Return (X, Y) of the center of cell containing provided text 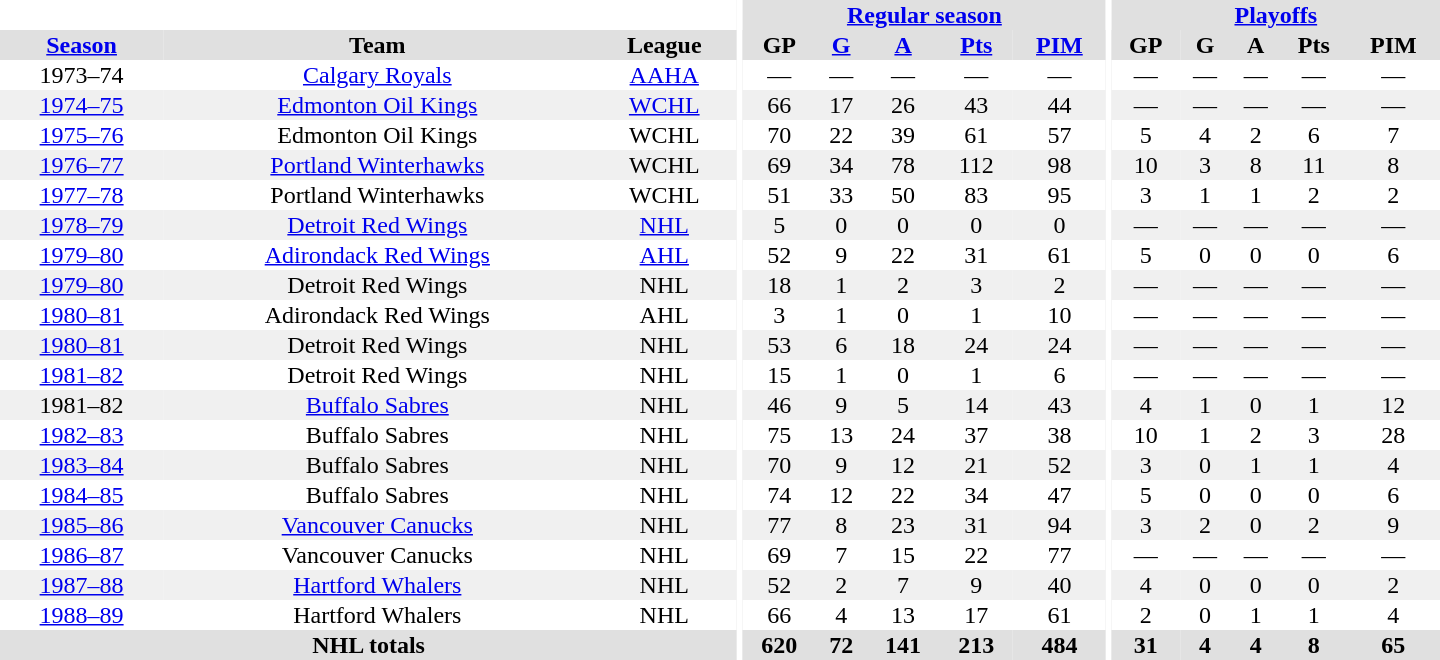
Calgary Royals (377, 75)
26 (904, 105)
38 (1060, 435)
1975–76 (82, 135)
53 (780, 345)
1987–88 (82, 585)
14 (976, 405)
1974–75 (82, 105)
1986–87 (82, 555)
1973–74 (82, 75)
37 (976, 435)
98 (1060, 165)
1983–84 (82, 465)
46 (780, 405)
11 (1314, 165)
33 (842, 195)
1976–77 (82, 165)
141 (904, 645)
28 (1394, 435)
1978–79 (82, 225)
1988–89 (82, 615)
AAHA (664, 75)
620 (780, 645)
65 (1394, 645)
1985–86 (82, 525)
23 (904, 525)
112 (976, 165)
72 (842, 645)
1984–85 (82, 495)
83 (976, 195)
1982–83 (82, 435)
40 (1060, 585)
44 (1060, 105)
Season (82, 45)
78 (904, 165)
47 (1060, 495)
75 (780, 435)
Playoffs (1276, 15)
Team (377, 45)
50 (904, 195)
57 (1060, 135)
Regular season (924, 15)
95 (1060, 195)
484 (1060, 645)
39 (904, 135)
1977–78 (82, 195)
51 (780, 195)
213 (976, 645)
21 (976, 465)
94 (1060, 525)
NHL totals (368, 645)
League (664, 45)
74 (780, 495)
